Locate the cell with the specified text and output its [x, y] center coordinate. 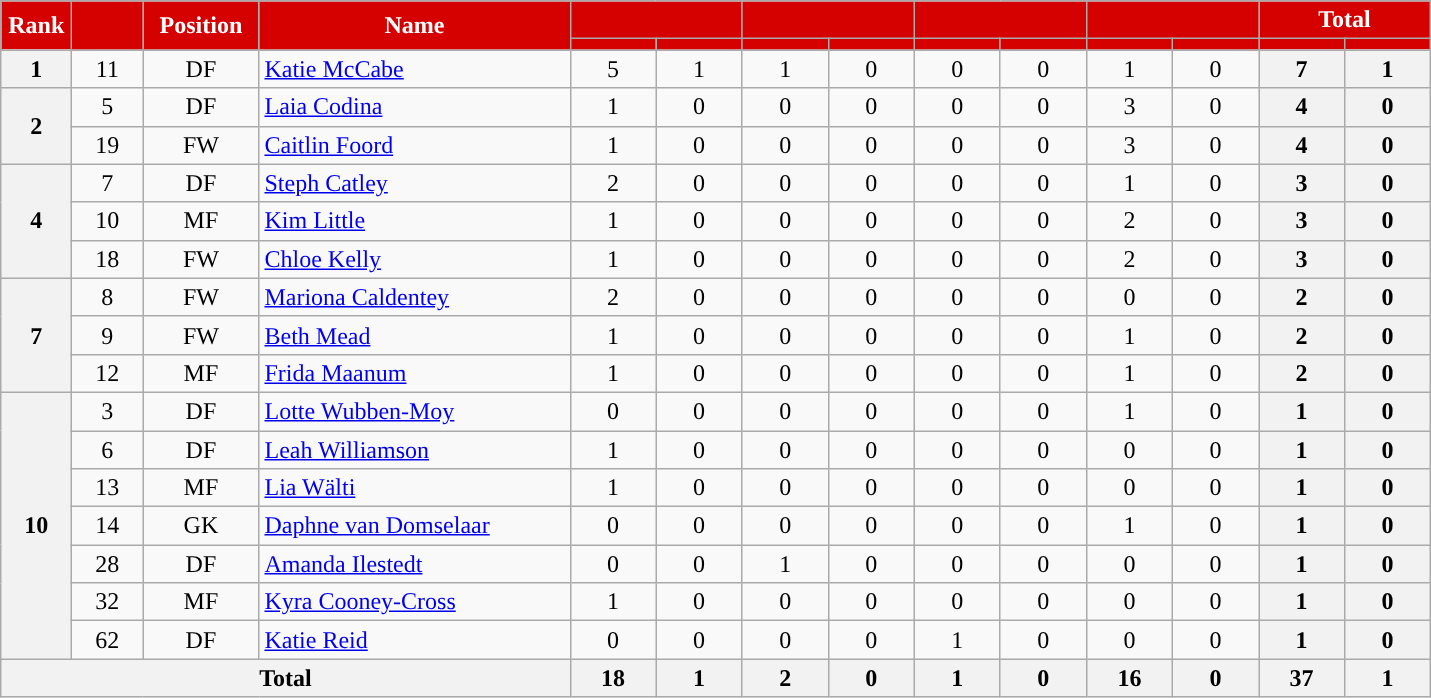
Lia Wälti [414, 488]
14 [108, 526]
13 [108, 488]
Kim Little [414, 221]
Lotte Wubben-Moy [414, 411]
9 [108, 335]
GK [201, 526]
32 [108, 602]
62 [108, 640]
8 [108, 297]
Kyra Cooney-Cross [414, 602]
Daphne van Domselaar [414, 526]
Katie Reid [414, 640]
Rank [36, 26]
Steph Catley [414, 183]
Chloe Kelly [414, 259]
6 [108, 449]
Laia Codina [414, 107]
Leah Williamson [414, 449]
28 [108, 564]
16 [1129, 678]
12 [108, 373]
Caitlin Foord [414, 145]
19 [108, 145]
37 [1301, 678]
11 [108, 69]
Frida Maanum [414, 373]
Position [201, 26]
Katie McCabe [414, 69]
Name [414, 26]
Beth Mead [414, 335]
Mariona Caldentey [414, 297]
Amanda Ilestedt [414, 564]
